Detect which cell encompasses the target text, then output its [x, y] center coordinate. 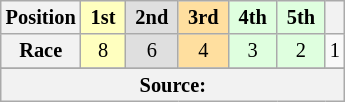
2nd [152, 17]
Source: [173, 85]
1 [335, 51]
3 [253, 51]
Race [41, 51]
1st [104, 17]
3rd [203, 17]
5th [301, 17]
2 [301, 51]
8 [104, 51]
4 [203, 51]
Position [41, 17]
4th [253, 17]
6 [152, 51]
